From the cell containing the given text, extract its center point as (x, y) coordinate. 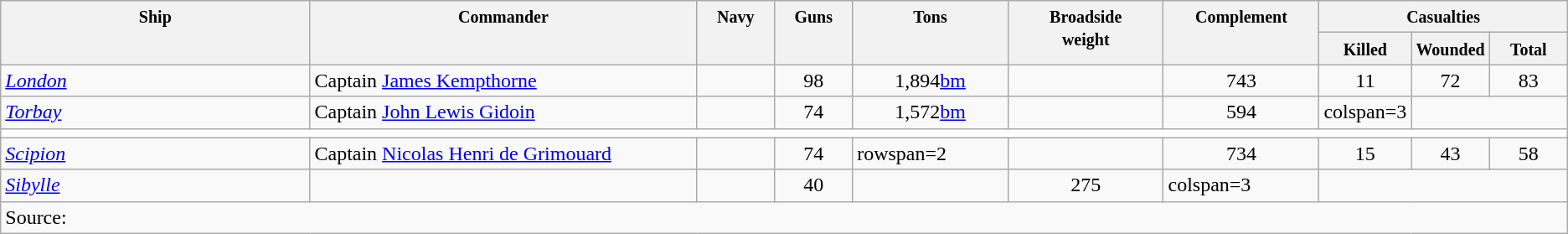
Guns (814, 33)
98 (814, 81)
Ship (156, 33)
London (156, 81)
1,572bm (931, 112)
40 (814, 185)
Casualties (1443, 17)
Total (1528, 49)
Commander (503, 33)
83 (1528, 81)
Navy (735, 33)
43 (1451, 153)
Complement (1241, 33)
Captain John Lewis Gidoin (503, 112)
1,894bm (931, 81)
Killed (1365, 49)
Scipion (156, 153)
Sibylle (156, 185)
Wounded (1451, 49)
Captain Nicolas Henri de Grimouard (503, 153)
Torbay (156, 112)
72 (1451, 81)
15 (1365, 153)
Broadsideweight (1086, 33)
Source: (784, 217)
734 (1241, 153)
Tons (931, 33)
Captain James Kempthorne (503, 81)
594 (1241, 112)
11 (1365, 81)
275 (1086, 185)
rowspan=2 (931, 153)
743 (1241, 81)
58 (1528, 153)
